For the text-containing cell, return its midpoint in (x, y) coordinate format. 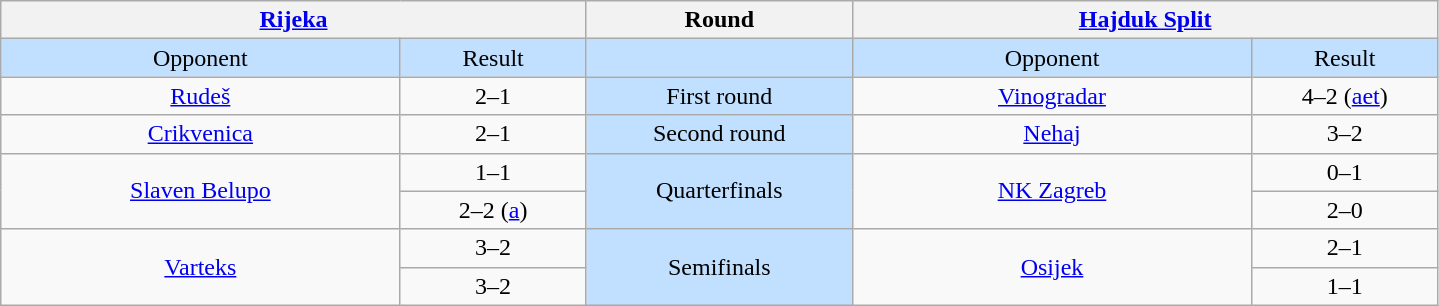
Quarterfinals (719, 191)
2–0 (1345, 210)
Slaven Belupo (200, 191)
Nehaj (1052, 134)
Semifinals (719, 267)
0–1 (1345, 172)
Osijek (1052, 267)
2–2 (a) (493, 210)
Round (719, 20)
Hajduk Split (1145, 20)
Varteks (200, 267)
First round (719, 96)
Rijeka (294, 20)
4–2 (aet) (1345, 96)
Rudeš (200, 96)
Crikvenica (200, 134)
Second round (719, 134)
Vinogradar (1052, 96)
NK Zagreb (1052, 191)
